Capture the cell that displays the provided text and extract its [X, Y] central coordinate. 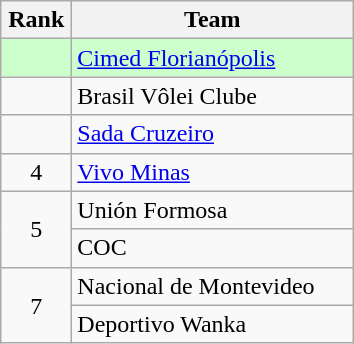
Cimed Florianópolis [212, 58]
Vivo Minas [212, 172]
Unión Formosa [212, 210]
Deportivo Wanka [212, 324]
Sada Cruzeiro [212, 134]
COC [212, 248]
Nacional de Montevideo [212, 286]
Brasil Vôlei Clube [212, 96]
Rank [36, 20]
4 [36, 172]
Team [212, 20]
7 [36, 305]
5 [36, 229]
